Scan for the cell matching the given text and deliver its [x, y] coordinate at center. 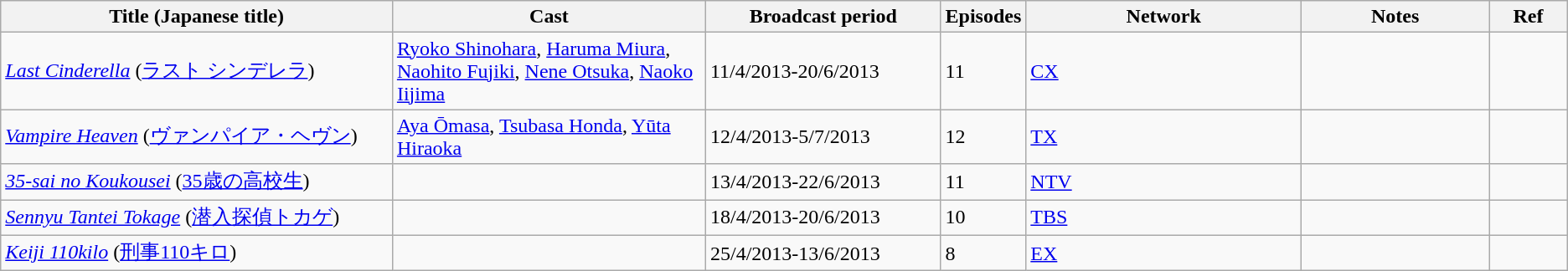
13/4/2013-22/6/2013 [823, 182]
Sennyu Tantei Tokage (潜入探偵トカゲ) [197, 217]
Vampire Heaven (ヴァンパイア・ヘヴン) [197, 137]
35-sai no Koukousei (35歳の高校生) [197, 182]
12/4/2013-5/7/2013 [823, 137]
11/4/2013-20/6/2013 [823, 71]
CX [1164, 71]
18/4/2013-20/6/2013 [823, 217]
Notes [1395, 17]
Broadcast period [823, 17]
Cast [549, 17]
TBS [1164, 217]
Keiji 110kilo (刑事110キロ) [197, 253]
Network [1164, 17]
8 [983, 253]
EX [1164, 253]
25/4/2013-13/6/2013 [823, 253]
Episodes [983, 17]
10 [983, 217]
Title (Japanese title) [197, 17]
NTV [1164, 182]
Ref [1529, 17]
Ryoko Shinohara, Haruma Miura, Naohito Fujiki, Nene Otsuka, Naoko Iijima [549, 71]
TX [1164, 137]
Last Cinderella (ラスト シンデレラ) [197, 71]
Aya Ōmasa, Tsubasa Honda, Yūta Hiraoka [549, 137]
12 [983, 137]
